Output the [X, Y] coordinate of the center of the cell containing the given text.  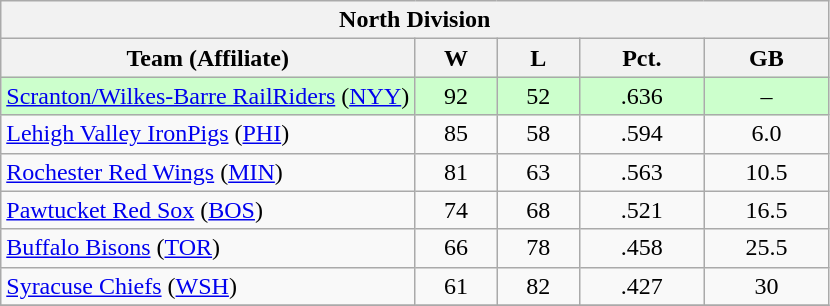
Team (Affiliate) [208, 58]
Pawtucket Red Sox (BOS) [208, 210]
58 [538, 134]
66 [456, 248]
68 [538, 210]
.636 [642, 96]
63 [538, 172]
.563 [642, 172]
78 [538, 248]
92 [456, 96]
GB [766, 58]
Lehigh Valley IronPigs (PHI) [208, 134]
Syracuse Chiefs (WSH) [208, 286]
W [456, 58]
25.5 [766, 248]
.521 [642, 210]
– [766, 96]
82 [538, 286]
Rochester Red Wings (MIN) [208, 172]
.458 [642, 248]
30 [766, 286]
61 [456, 286]
81 [456, 172]
Buffalo Bisons (TOR) [208, 248]
6.0 [766, 134]
North Division [415, 20]
L [538, 58]
85 [456, 134]
Scranton/Wilkes-Barre RailRiders (NYY) [208, 96]
10.5 [766, 172]
Pct. [642, 58]
74 [456, 210]
.427 [642, 286]
.594 [642, 134]
52 [538, 96]
16.5 [766, 210]
